Output the [x, y] coordinate of the center of the cell containing the given text.  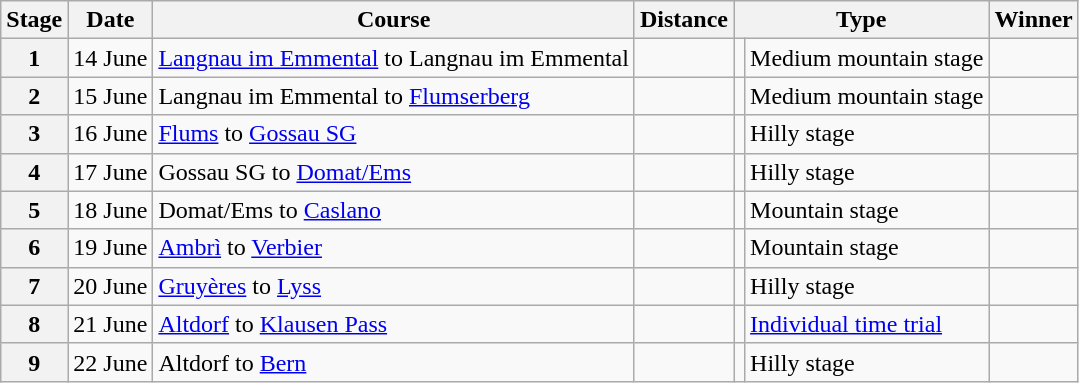
Stage [34, 20]
Domat/Ems to Caslano [394, 210]
Distance [684, 20]
22 June [110, 362]
19 June [110, 248]
1 [34, 58]
5 [34, 210]
Langnau im Emmental to Flumserberg [394, 96]
Gossau SG to Domat/Ems [394, 172]
8 [34, 324]
Winner [1034, 20]
Type [862, 20]
Course [394, 20]
Flums to Gossau SG [394, 134]
Altdorf to Bern [394, 362]
3 [34, 134]
18 June [110, 210]
14 June [110, 58]
6 [34, 248]
21 June [110, 324]
4 [34, 172]
2 [34, 96]
17 June [110, 172]
7 [34, 286]
Langnau im Emmental to Langnau im Emmental [394, 58]
9 [34, 362]
Individual time trial [867, 324]
Ambrì to Verbier [394, 248]
16 June [110, 134]
15 June [110, 96]
20 June [110, 286]
Gruyères to Lyss [394, 286]
Altdorf to Klausen Pass [394, 324]
Date [110, 20]
